Extract the (x, y) coordinate from the center of the cell holding the provided text.  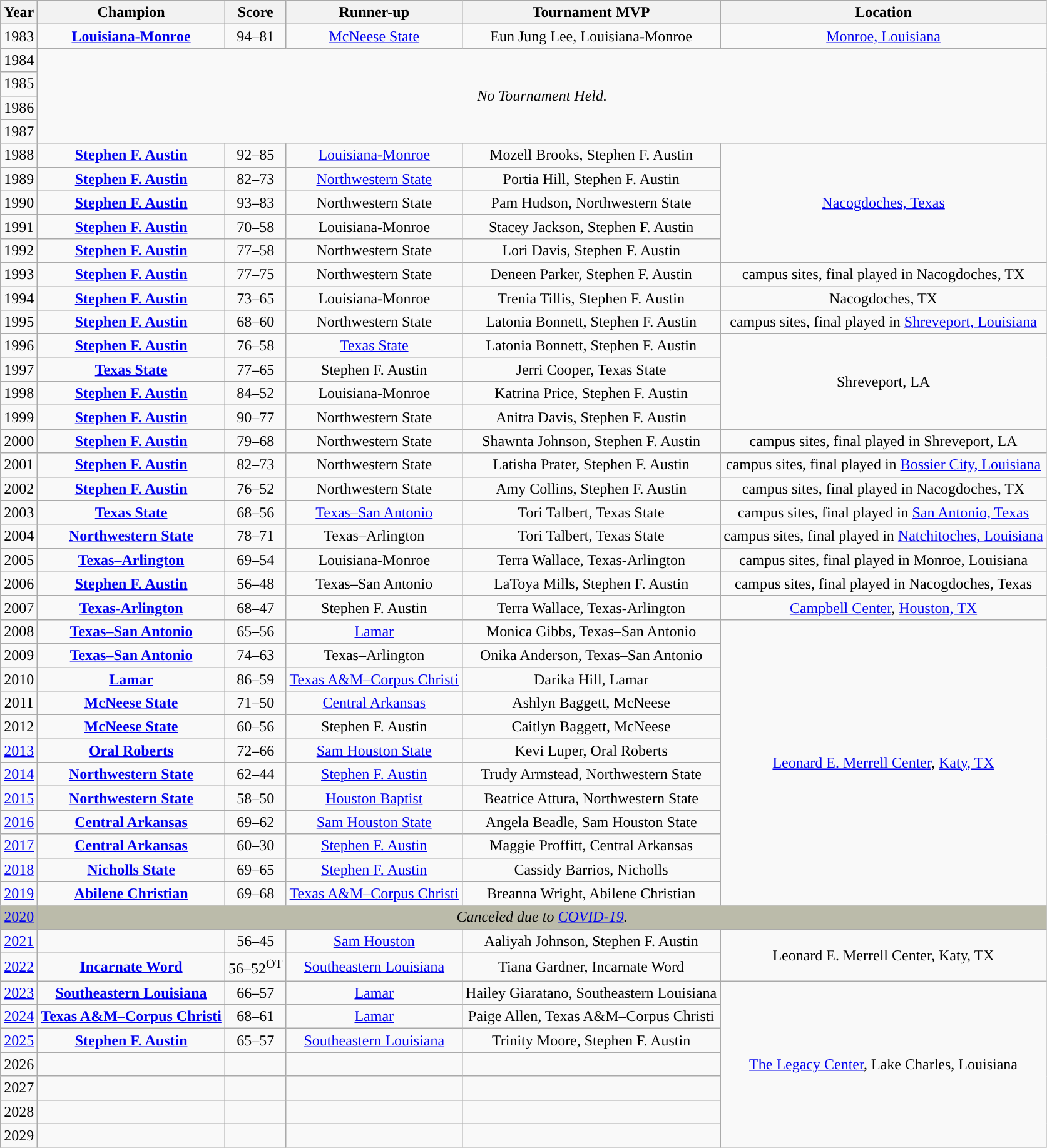
76–58 (255, 346)
Mozell Brooks, Stephen F. Austin (591, 155)
Eun Jung Lee, Louisiana-Monroe (591, 36)
77–65 (255, 370)
1999 (19, 417)
Canceled due to COVID-19. (542, 917)
56–48 (255, 584)
Shawnta Johnson, Stephen F. Austin (591, 441)
2021 (19, 941)
2024 (19, 1017)
Incarnate Word (131, 967)
Oral Roberts (131, 751)
1990 (19, 203)
Hailey Giaratano, Southeastern Louisiana (591, 993)
campus sites, final played in San Antonio, Texas (884, 512)
Campbell Center, Houston, TX (884, 607)
73–65 (255, 298)
1983 (19, 36)
Onika Anderson, Texas–San Antonio (591, 655)
campus sites, final played in Shreveport, LA (884, 441)
2001 (19, 465)
2020 (19, 917)
Shreveport, LA (884, 382)
69–68 (255, 893)
Runner-up (374, 13)
1991 (19, 226)
70–58 (255, 226)
56–52OT (255, 967)
Aaliyah Johnson, Stephen F. Austin (591, 941)
2003 (19, 512)
84–52 (255, 394)
1985 (19, 84)
Champion (131, 13)
2022 (19, 967)
65–57 (255, 1040)
74–63 (255, 655)
78–71 (255, 536)
58–50 (255, 798)
Texas-Arlington (131, 607)
Houston Baptist (374, 798)
2013 (19, 751)
2007 (19, 607)
1993 (19, 274)
2027 (19, 1088)
2000 (19, 441)
Stacey Jackson, Stephen F. Austin (591, 226)
2016 (19, 822)
1994 (19, 298)
65–56 (255, 631)
Beatrice Attura, Northwestern State (591, 798)
62–44 (255, 775)
66–57 (255, 993)
69–65 (255, 870)
Maggie Proffitt, Central Arkansas (591, 846)
No Tournament Held. (542, 96)
1989 (19, 179)
92–85 (255, 155)
2023 (19, 993)
campus sites, final played in Nacogdoches, Texas (884, 584)
93–83 (255, 203)
2002 (19, 489)
60–56 (255, 727)
Tournament MVP (591, 13)
2004 (19, 536)
90–77 (255, 417)
2028 (19, 1112)
Cassidy Barrios, Nicholls (591, 870)
1988 (19, 155)
Portia Hill, Stephen F. Austin (591, 179)
Lori Davis, Stephen F. Austin (591, 250)
Abilene Christian (131, 893)
2011 (19, 703)
Paige Allen, Texas A&M–Corpus Christi (591, 1017)
77–58 (255, 250)
Angela Beadle, Sam Houston State (591, 822)
2019 (19, 893)
campus sites, final played in Shreveport, Louisiana (884, 322)
2005 (19, 560)
68–61 (255, 1017)
Score (255, 13)
Anitra Davis, Stephen F. Austin (591, 417)
68–47 (255, 607)
79–68 (255, 441)
2009 (19, 655)
campus sites, final played in Monroe, Louisiana (884, 560)
94–81 (255, 36)
2014 (19, 775)
68–56 (255, 512)
Deneen Parker, Stephen F. Austin (591, 274)
Latisha Prater, Stephen F. Austin (591, 465)
2006 (19, 584)
69–54 (255, 560)
Nicholls State (131, 870)
1998 (19, 394)
2026 (19, 1064)
Katrina Price, Stephen F. Austin (591, 394)
86–59 (255, 679)
1997 (19, 370)
1987 (19, 131)
2010 (19, 679)
Breanna Wright, Abilene Christian (591, 893)
77–75 (255, 274)
Jerri Cooper, Texas State (591, 370)
72–66 (255, 751)
Kevi Luper, Oral Roberts (591, 751)
Year (19, 13)
1995 (19, 322)
2015 (19, 798)
Trinity Moore, Stephen F. Austin (591, 1040)
Trudy Armstead, Northwestern State (591, 775)
68–60 (255, 322)
56–45 (255, 941)
campus sites, final played in Natchitoches, Louisiana (884, 536)
1984 (19, 60)
Trenia Tillis, Stephen F. Austin (591, 298)
2025 (19, 1040)
LaToya Mills, Stephen F. Austin (591, 584)
60–30 (255, 846)
Amy Collins, Stephen F. Austin (591, 489)
Pam Hudson, Northwestern State (591, 203)
Tiana Gardner, Incarnate Word (591, 967)
Location (884, 13)
2029 (19, 1135)
1992 (19, 250)
69–62 (255, 822)
campus sites, final played in Bossier City, Louisiana (884, 465)
Nacogdoches, TX (884, 298)
Sam Houston (374, 941)
Monica Gibbs, Texas–San Antonio (591, 631)
Darika Hill, Lamar (591, 679)
1996 (19, 346)
Monroe, Louisiana (884, 36)
1986 (19, 108)
71–50 (255, 703)
2012 (19, 727)
Ashlyn Baggett, McNeese (591, 703)
The Legacy Center, Lake Charles, Louisiana (884, 1064)
2018 (19, 870)
2017 (19, 846)
2008 (19, 631)
Caitlyn Baggett, McNeese (591, 727)
76–52 (255, 489)
Nacogdoches, Texas (884, 203)
